Identify which cell holds the provided text, then report its (x, y) central coordinate. 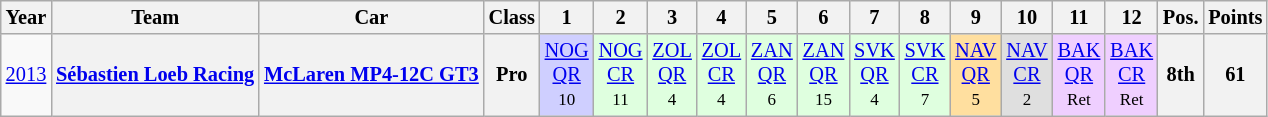
Team (155, 17)
NOGCR11 (621, 75)
ZOLCR4 (722, 75)
61 (1235, 75)
11 (1080, 17)
NAVQR5 (976, 75)
ZOLQR4 (672, 75)
1 (567, 17)
12 (1132, 17)
BAKCRRet (1132, 75)
SVKCR7 (925, 75)
ZANQR15 (824, 75)
5 (772, 17)
NAVCR2 (1026, 75)
Class (512, 17)
BAKQRRet (1080, 75)
McLaren MP4-12C GT3 (371, 75)
ZANQR6 (772, 75)
7 (874, 17)
9 (976, 17)
6 (824, 17)
3 (672, 17)
Sébastien Loeb Racing (155, 75)
Car (371, 17)
8th (1180, 75)
SVKQR4 (874, 75)
Year (26, 17)
8 (925, 17)
2 (621, 17)
NOGQR10 (567, 75)
10 (1026, 17)
Pro (512, 75)
4 (722, 17)
Points (1235, 17)
Pos. (1180, 17)
2013 (26, 75)
